Identify which cell holds the provided text, then report its (x, y) central coordinate. 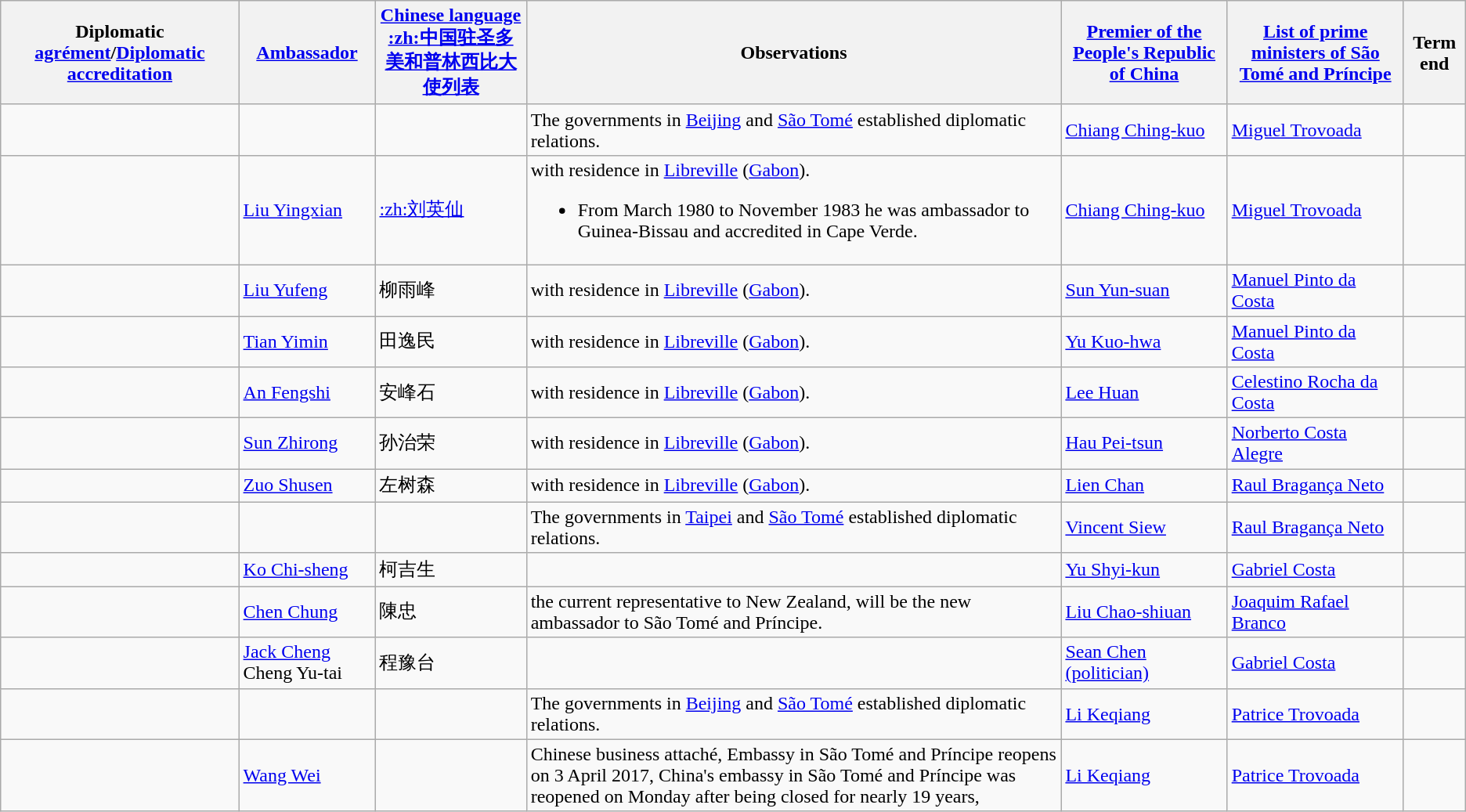
Celestino Rocha da Costa (1316, 393)
An Fengshi (307, 393)
Hau Pei-tsun (1144, 443)
陳忠 (451, 612)
Lee Huan (1144, 393)
Wang Wei (307, 775)
左树森 (451, 485)
Ambassador (307, 53)
Tian Yimin (307, 341)
the current representative to New Zealand, will be the new ambassador to São Tomé and Príncipe. (794, 612)
Yu Kuo-hwa (1144, 341)
Chen Chung (307, 612)
Premier of the People's Republic of China (1144, 53)
程豫台 (451, 662)
Lien Chan (1144, 485)
柯吉生 (451, 570)
Liu Chao-shiuan (1144, 612)
with residence in Libreville (Gabon).From March 1980 to November 1983 he was ambassador to Guinea-Bissau and accredited in Cape Verde. (794, 210)
Chinese language:zh:中国驻圣多美和普林西比大使列表 (451, 53)
List of prime ministers of São Tomé and Príncipe (1316, 53)
Observations (794, 53)
Liu Yingxian (307, 210)
Sun Yun-suan (1144, 290)
Norberto Costa Alegre (1316, 443)
Sun Zhirong (307, 443)
Liu Yufeng (307, 290)
The governments in Taipei and São Tomé established diplomatic relations. (794, 528)
安峰石 (451, 393)
Zuo Shusen (307, 485)
Vincent Siew (1144, 528)
孙治荣 (451, 443)
Yu Shyi-kun (1144, 570)
Diplomatic agrément/Diplomatic accreditation (120, 53)
Joaquim Rafael Branco (1316, 612)
Term end (1435, 53)
Ko Chi-sheng (307, 570)
田逸民 (451, 341)
Jack Cheng Cheng Yu-tai (307, 662)
:zh:刘英仙 (451, 210)
柳雨峰 (451, 290)
Sean Chen (politician) (1144, 662)
